Identify which cell holds the provided text, then report its [X, Y] central coordinate. 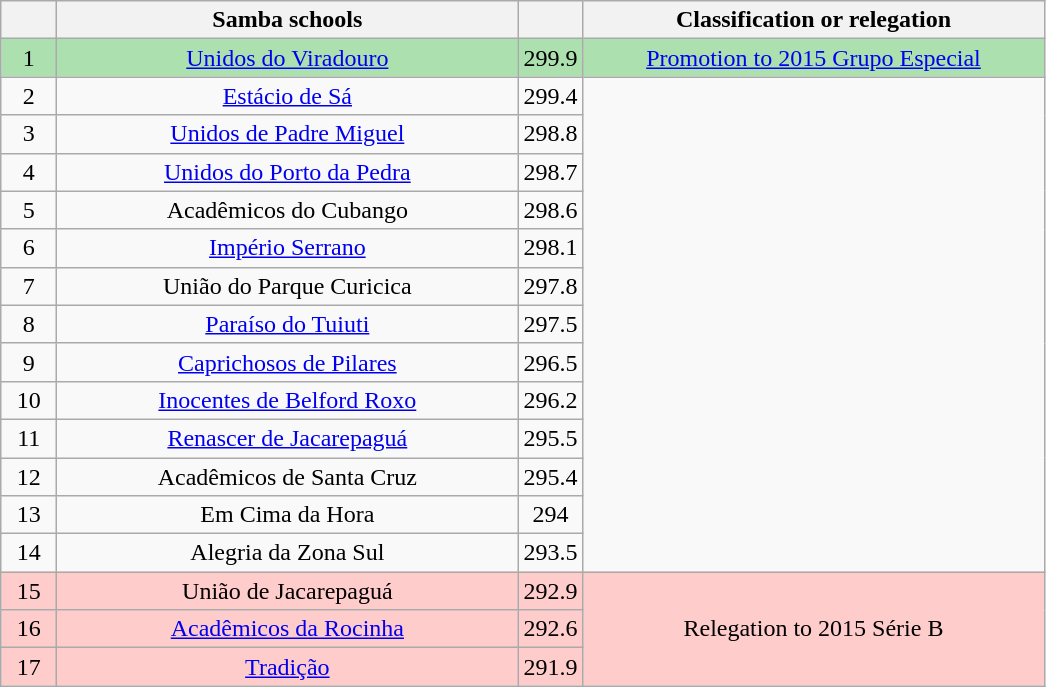
Samba schools [288, 20]
Tradição [288, 667]
Paraíso do Tuiuti [288, 324]
298.8 [550, 134]
União de Jacarepaguá [288, 591]
7 [29, 286]
17 [29, 667]
2 [29, 96]
297.5 [550, 324]
296.2 [550, 400]
10 [29, 400]
295.4 [550, 477]
Classification or relegation [814, 20]
291.9 [550, 667]
Acadêmicos de Santa Cruz [288, 477]
294 [550, 515]
6 [29, 248]
Caprichosos de Pilares [288, 362]
298.6 [550, 210]
União do Parque Curicica [288, 286]
11 [29, 438]
Unidos do Porto da Pedra [288, 172]
Em Cima da Hora [288, 515]
297.8 [550, 286]
299.4 [550, 96]
Unidos de Padre Miguel [288, 134]
Renascer de Jacarepaguá [288, 438]
14 [29, 553]
13 [29, 515]
Promotion to 2015 Grupo Especial [814, 58]
12 [29, 477]
296.5 [550, 362]
8 [29, 324]
Relegation to 2015 Série B [814, 629]
Alegria da Zona Sul [288, 553]
299.9 [550, 58]
15 [29, 591]
Império Serrano [288, 248]
Inocentes de Belford Roxo [288, 400]
4 [29, 172]
16 [29, 629]
295.5 [550, 438]
Acadêmicos do Cubango [288, 210]
298.7 [550, 172]
5 [29, 210]
3 [29, 134]
Unidos do Viradouro [288, 58]
292.9 [550, 591]
1 [29, 58]
292.6 [550, 629]
298.1 [550, 248]
293.5 [550, 553]
9 [29, 362]
Estácio de Sá [288, 96]
Acadêmicos da Rocinha [288, 629]
